From the cell containing the given text, extract its center point as [x, y] coordinate. 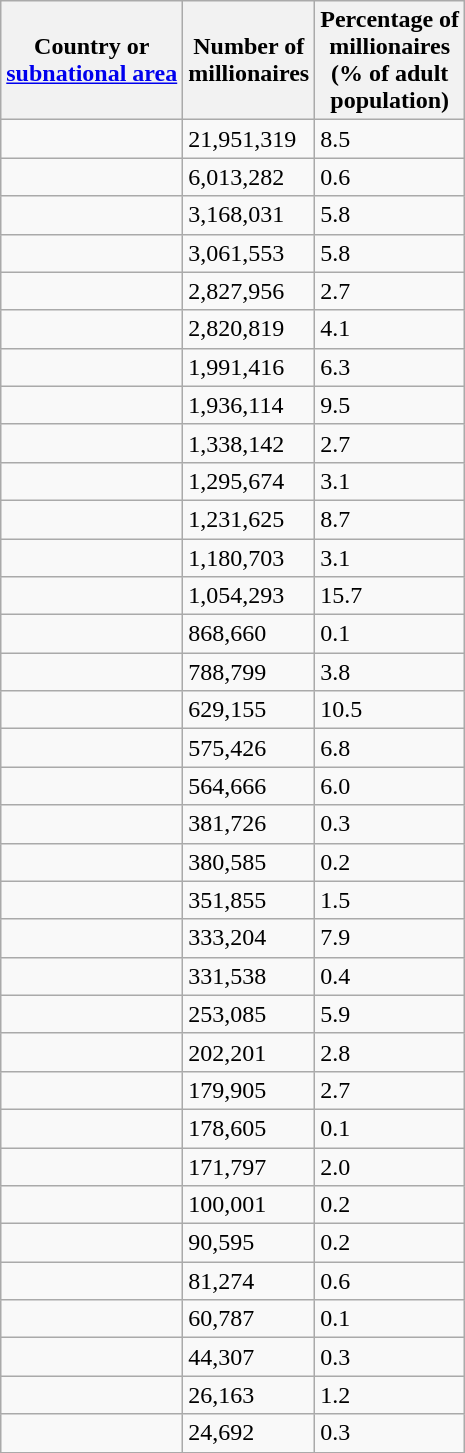
0.4 [390, 976]
171,797 [249, 1167]
3,061,553 [249, 253]
564,666 [249, 786]
44,307 [249, 1357]
629,155 [249, 710]
381,726 [249, 824]
5.9 [390, 1014]
2.8 [390, 1052]
15.7 [390, 596]
6.3 [390, 367]
Percentage ofmillionaires(% of adultpopulation) [390, 60]
8.7 [390, 519]
202,201 [249, 1052]
81,274 [249, 1281]
7.9 [390, 938]
380,585 [249, 862]
3.8 [390, 672]
1,054,293 [249, 596]
Number ofmillionaires [249, 60]
253,085 [249, 1014]
331,538 [249, 976]
2.0 [390, 1167]
60,787 [249, 1319]
26,163 [249, 1395]
3,168,031 [249, 215]
333,204 [249, 938]
8.5 [390, 139]
179,905 [249, 1090]
6.0 [390, 786]
100,001 [249, 1205]
Country orsubnational area [92, 60]
9.5 [390, 405]
1,180,703 [249, 557]
6,013,282 [249, 177]
2,820,819 [249, 329]
2,827,956 [249, 291]
1,936,114 [249, 405]
1,991,416 [249, 367]
21,951,319 [249, 139]
6.8 [390, 748]
788,799 [249, 672]
24,692 [249, 1433]
1,295,674 [249, 481]
351,855 [249, 900]
1,231,625 [249, 519]
4.1 [390, 329]
868,660 [249, 634]
1.2 [390, 1395]
1.5 [390, 900]
1,338,142 [249, 443]
575,426 [249, 748]
10.5 [390, 710]
90,595 [249, 1243]
178,605 [249, 1128]
